For the text-containing cell, return its midpoint in [X, Y] coordinate format. 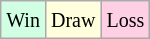
Loss [126, 20]
Win [24, 20]
Draw [72, 20]
